Identify which cell holds the provided text, then report its (x, y) central coordinate. 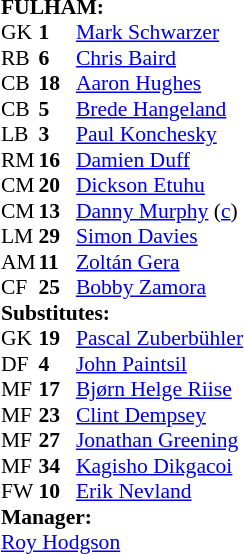
23 (57, 415)
Jonathan Greening (160, 441)
Substitutes: (122, 313)
13 (57, 211)
CF (20, 287)
4 (57, 364)
LB (20, 135)
Zoltán Gera (160, 262)
19 (57, 339)
16 (57, 160)
Mark Schwarzer (160, 33)
Clint Dempsey (160, 415)
Manager: (122, 517)
RM (20, 160)
6 (57, 58)
Paul Konchesky (160, 135)
3 (57, 135)
DF (20, 364)
10 (57, 491)
Aaron Hughes (160, 83)
18 (57, 83)
11 (57, 262)
29 (57, 237)
Danny Murphy (c) (160, 211)
25 (57, 287)
Erik Nevland (160, 491)
27 (57, 441)
Brede Hangeland (160, 109)
1 (57, 33)
17 (57, 389)
Kagisho Dikgacoi (160, 466)
RB (20, 58)
20 (57, 185)
34 (57, 466)
Dickson Etuhu (160, 185)
5 (57, 109)
John Paintsil (160, 364)
Damien Duff (160, 160)
LM (20, 237)
Bobby Zamora (160, 287)
Chris Baird (160, 58)
Pascal Zuberbühler (160, 339)
Bjørn Helge Riise (160, 389)
Simon Davies (160, 237)
FW (20, 491)
AM (20, 262)
